Identify which cell holds the provided text, then report its (x, y) central coordinate. 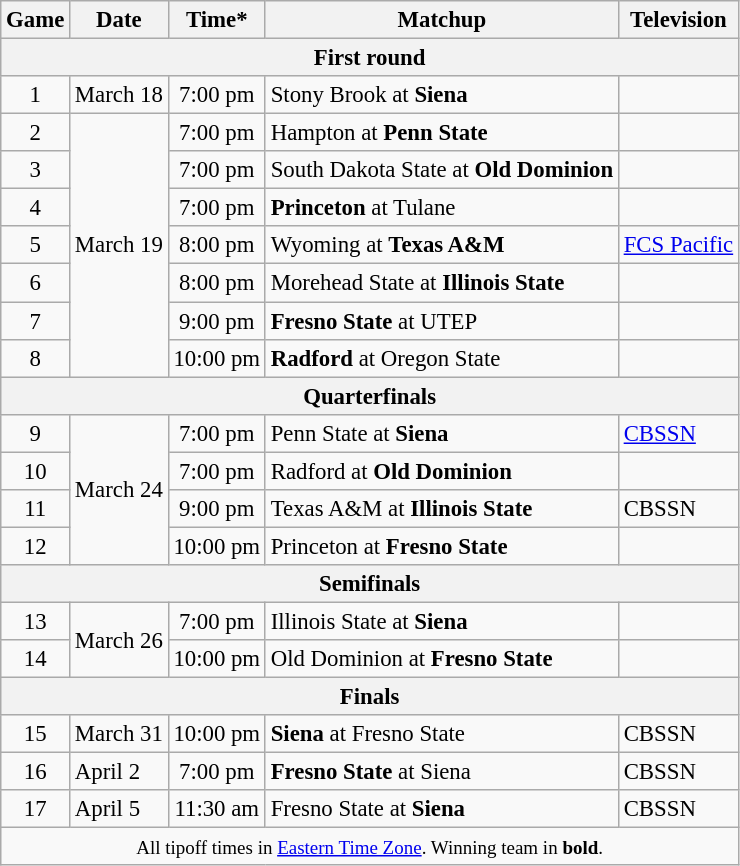
Siena at Fresno State (442, 734)
South Dakota State at Old Dominion (442, 170)
March 19 (120, 246)
Stony Brook at Siena (442, 95)
Matchup (442, 20)
Time* (216, 20)
9 (36, 433)
1 (36, 95)
March 18 (120, 95)
Texas A&M at Illinois State (442, 509)
March 31 (120, 734)
3 (36, 170)
15 (36, 734)
Television (678, 20)
11 (36, 509)
6 (36, 283)
Quarterfinals (370, 396)
Radford at Old Dominion (442, 471)
Finals (370, 697)
Hampton at Penn State (442, 133)
17 (36, 809)
Princeton at Fresno State (442, 546)
Fresno State at UTEP (442, 321)
April 5 (120, 809)
10 (36, 471)
Princeton at Tulane (442, 208)
4 (36, 208)
Wyoming at Texas A&M (442, 245)
Date (120, 20)
First round (370, 58)
11:30 am (216, 809)
Radford at Oregon State (442, 358)
March 26 (120, 640)
Illinois State at Siena (442, 621)
Old Dominion at Fresno State (442, 659)
2 (36, 133)
Penn State at Siena (442, 433)
14 (36, 659)
April 2 (120, 772)
Semifinals (370, 584)
8 (36, 358)
5 (36, 245)
All tipoff times in Eastern Time Zone. Winning team in bold. (370, 847)
13 (36, 621)
12 (36, 546)
Morehead State at Illinois State (442, 283)
7 (36, 321)
March 24 (120, 489)
16 (36, 772)
Game (36, 20)
FCS Pacific (678, 245)
